Pinpoint the cell where the given text exists, returning its [x, y] midpoint coordinate. 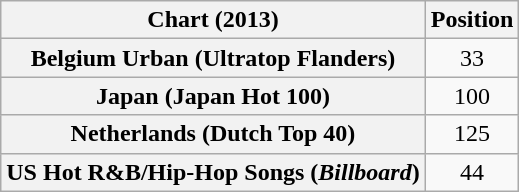
Belgium Urban (Ultratop Flanders) [213, 58]
33 [472, 58]
125 [472, 134]
US Hot R&B/Hip-Hop Songs (Billboard) [213, 172]
100 [472, 96]
Chart (2013) [213, 20]
Netherlands (Dutch Top 40) [213, 134]
Japan (Japan Hot 100) [213, 96]
44 [472, 172]
Position [472, 20]
